Return the (X, Y) coordinate for the center point of the cell that contains the specified text.  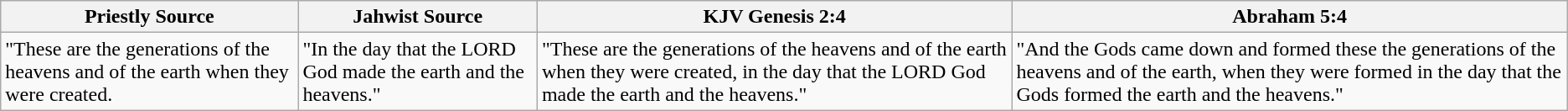
"These are the generations of the heavens and of the earth when they were created. (149, 71)
KJV Genesis 2:4 (774, 17)
Priestly Source (149, 17)
"In the day that the LORD God made the earth and the heavens." (418, 71)
Abraham 5:4 (1290, 17)
"These are the generations of the heavens and of the earth when they were created, in the day that the LORD God made the earth and the heavens." (774, 71)
Jahwist Source (418, 17)
